Provide the (X, Y) coordinate of the cell's center where the given text is located.  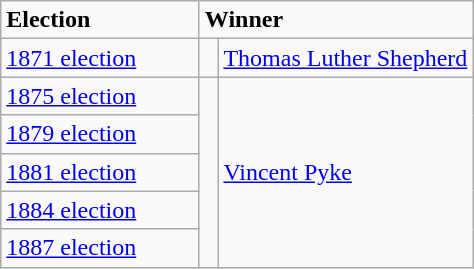
1879 election (100, 134)
1875 election (100, 96)
1881 election (100, 172)
1884 election (100, 210)
Vincent Pyke (346, 172)
Election (100, 20)
Winner (336, 20)
Thomas Luther Shepherd (346, 58)
1887 election (100, 248)
1871 election (100, 58)
